Provide the [X, Y] coordinate of the cell's center where the given text is located.  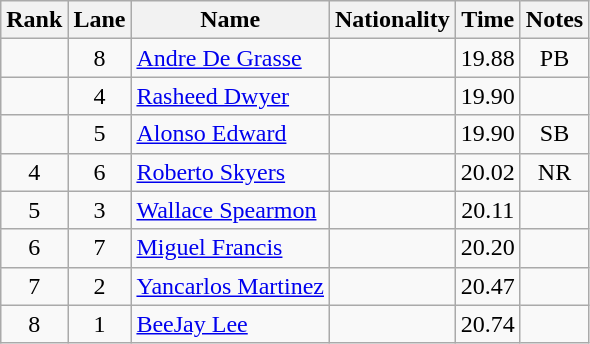
Andre De Grasse [230, 58]
Yancarlos Martinez [230, 286]
19.88 [488, 58]
NR [554, 172]
2 [100, 286]
BeeJay Lee [230, 324]
20.02 [488, 172]
Nationality [393, 20]
SB [554, 134]
20.47 [488, 286]
Lane [100, 20]
Rank [34, 20]
20.11 [488, 210]
Rasheed Dwyer [230, 96]
Name [230, 20]
PB [554, 58]
Notes [554, 20]
Time [488, 20]
Wallace Spearmon [230, 210]
3 [100, 210]
Miguel Francis [230, 248]
Alonso Edward [230, 134]
20.20 [488, 248]
20.74 [488, 324]
1 [100, 324]
Roberto Skyers [230, 172]
